For the text-containing cell, return its midpoint in [X, Y] coordinate format. 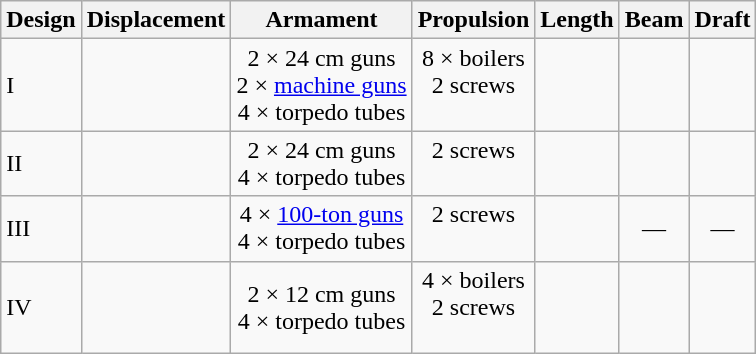
Length [577, 20]
2 × 12 cm guns4 × torpedo tubes [322, 307]
I [41, 85]
4 × boilers2 screws [474, 307]
IV [41, 307]
III [41, 228]
Draft [722, 20]
Design [41, 20]
4 × 100-ton guns4 × torpedo tubes [322, 228]
8 × boilers2 screws [474, 85]
II [41, 164]
Propulsion [474, 20]
Armament [322, 20]
2 × 24 cm guns2 × machine guns4 × torpedo tubes [322, 85]
2 × 24 cm guns4 × torpedo tubes [322, 164]
Displacement [156, 20]
Beam [654, 20]
